From the cell containing the given text, extract its center point as (x, y) coordinate. 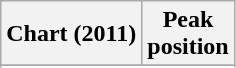
Chart (2011) (72, 34)
Peakposition (188, 34)
